Scan for the cell matching the given text and deliver its [x, y] coordinate at center. 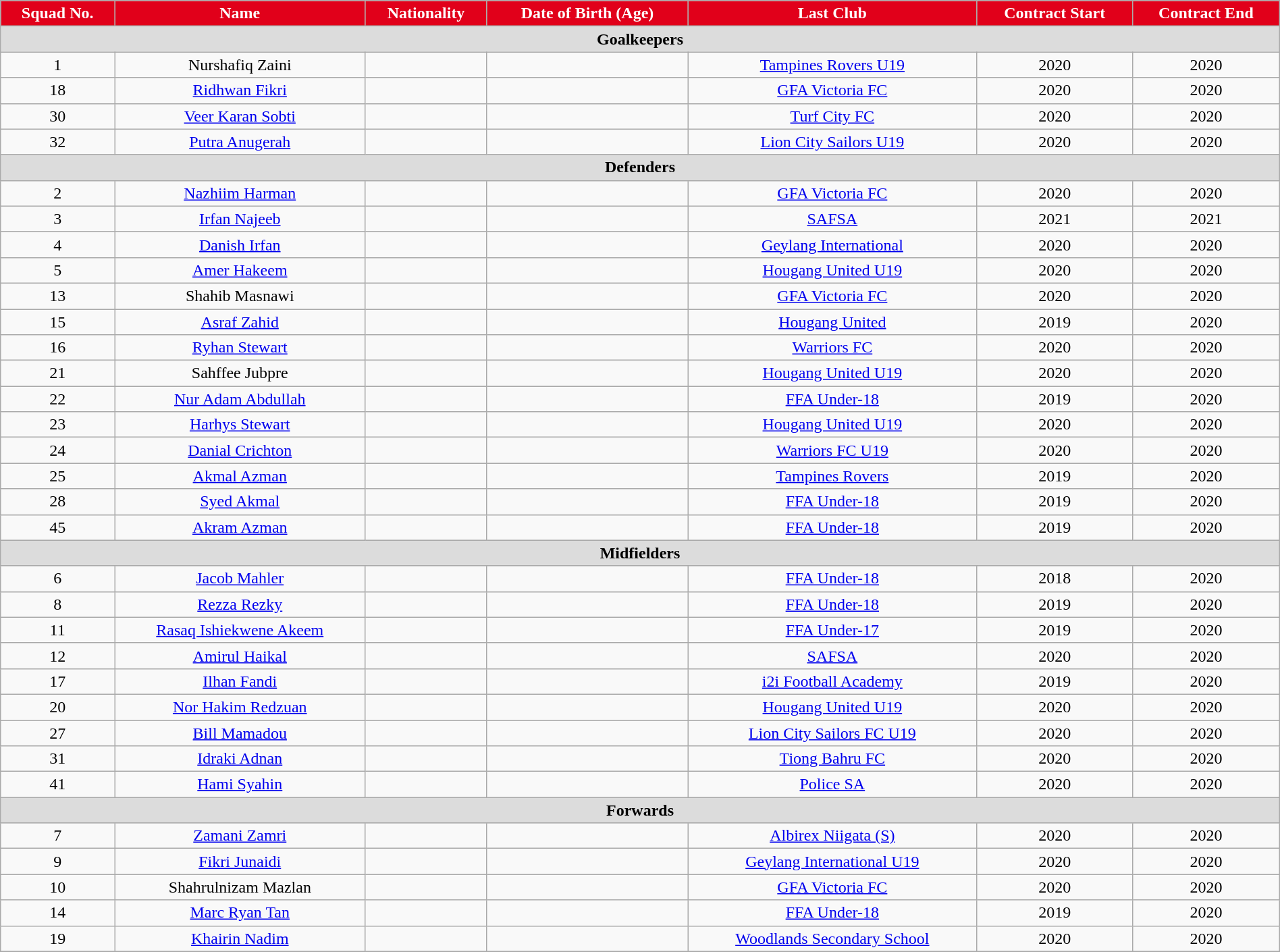
Zamani Zamri [240, 836]
1 [58, 65]
Nur Adam Abdullah [240, 399]
Warriors FC [832, 348]
17 [58, 681]
Akram Azman [240, 527]
Lion City Sailors U19 [832, 142]
11 [58, 630]
6 [58, 579]
31 [58, 759]
18 [58, 90]
Bill Mamadou [240, 733]
Last Club [832, 14]
24 [58, 450]
Squad No. [58, 14]
3 [58, 219]
41 [58, 785]
23 [58, 425]
Ryhan Stewart [240, 348]
FFA Under-17 [832, 630]
Defenders [640, 167]
Hougang United [832, 322]
Woodlands Secondary School [832, 938]
Warriors FC U19 [832, 450]
28 [58, 502]
Tampines Rovers U19 [832, 65]
Geylang International U19 [832, 862]
Rezza Rezky [240, 604]
12 [58, 656]
Veer Karan Sobti [240, 116]
Jacob Mahler [240, 579]
8 [58, 604]
Khairin Nadim [240, 938]
Nationality [426, 14]
Turf City FC [832, 116]
Harhys Stewart [240, 425]
10 [58, 887]
Lion City Sailors FC U19 [832, 733]
16 [58, 348]
22 [58, 399]
Irfan Najeeb [240, 219]
Police SA [832, 785]
i2i Football Academy [832, 681]
5 [58, 270]
Ridhwan Fikri [240, 90]
Asraf Zahid [240, 322]
Nazhiim Harman [240, 193]
30 [58, 116]
Amirul Haikal [240, 656]
13 [58, 296]
19 [58, 938]
27 [58, 733]
2018 [1055, 579]
Date of Birth (Age) [587, 14]
9 [58, 862]
Danish Irfan [240, 244]
21 [58, 373]
Nurshafiq Zaini [240, 65]
2 [58, 193]
Rasaq Ishiekwene Akeem [240, 630]
Shahib Masnawi [240, 296]
45 [58, 527]
Goalkeepers [640, 39]
Tampines Rovers [832, 476]
Geylang International [832, 244]
20 [58, 707]
Syed Akmal [240, 502]
15 [58, 322]
Danial Crichton [240, 450]
Contract Start [1055, 14]
Tiong Bahru FC [832, 759]
Forwards [640, 810]
Shahrulnizam Mazlan [240, 887]
4 [58, 244]
25 [58, 476]
Marc Ryan Tan [240, 913]
Akmal Azman [240, 476]
Fikri Junaidi [240, 862]
32 [58, 142]
Name [240, 14]
Sahffee Jubpre [240, 373]
14 [58, 913]
Albirex Niigata (S) [832, 836]
Midfielders [640, 553]
Idraki Adnan [240, 759]
Ilhan Fandi [240, 681]
Putra Anugerah [240, 142]
7 [58, 836]
Hami Syahin [240, 785]
Contract End [1206, 14]
Amer Hakeem [240, 270]
Nor Hakim Redzuan [240, 707]
